Search for the cell housing the specified text and yield its (x, y) center coordinate. 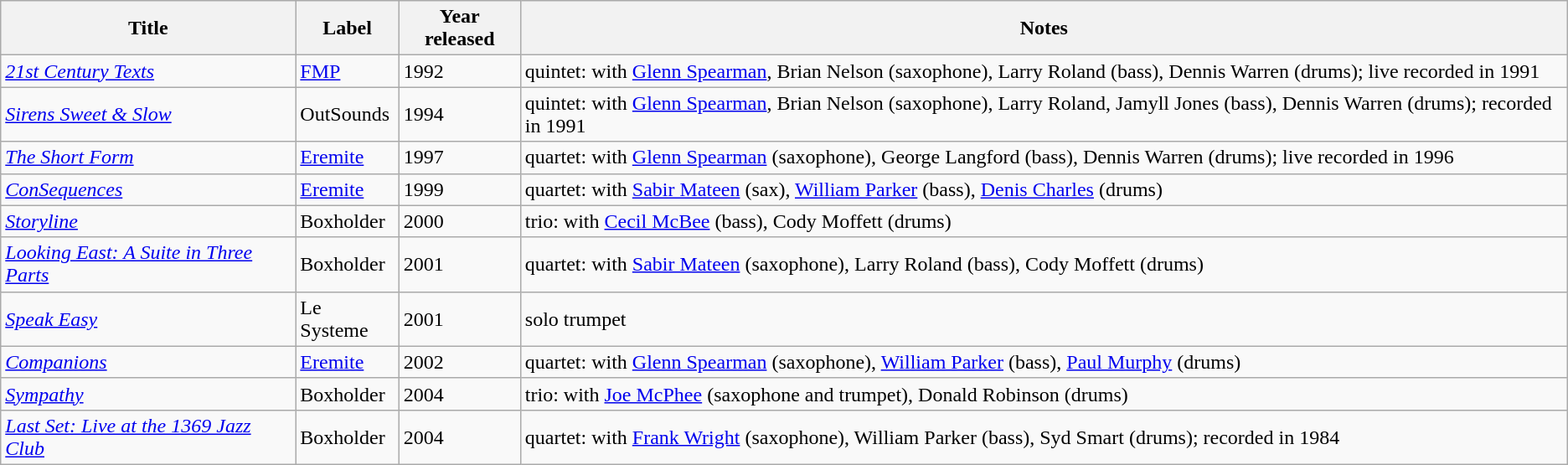
Le Systeme (347, 318)
trio: with Joe McPhee (saxophone and trumpet), Donald Robinson (drums) (1044, 394)
FMP (347, 71)
Sirens Sweet & Slow (148, 114)
quartet: with Sabir Mateen (sax), William Parker (bass), Denis Charles (drums) (1044, 189)
quartet: with Glenn Spearman (saxophone), William Parker (bass), Paul Murphy (drums) (1044, 362)
Looking East: A Suite in Three Parts (148, 265)
quartet: with Frank Wright (saxophone), William Parker (bass), Syd Smart (drums); recorded in 1984 (1044, 437)
OutSounds (347, 114)
2002 (459, 362)
2000 (459, 221)
trio: with Cecil McBee (bass), Cody Moffett (drums) (1044, 221)
1999 (459, 189)
1992 (459, 71)
Year released (459, 28)
1997 (459, 158)
Companions (148, 362)
ConSequences (148, 189)
quartet: with Sabir Mateen (saxophone), Larry Roland (bass), Cody Moffett (drums) (1044, 265)
Speak Easy (148, 318)
quintet: with Glenn Spearman, Brian Nelson (saxophone), Larry Roland (bass), Dennis Warren (drums); live recorded in 1991 (1044, 71)
quartet: with Glenn Spearman (saxophone), George Langford (bass), Dennis Warren (drums); live recorded in 1996 (1044, 158)
Sympathy (148, 394)
Label (347, 28)
Last Set: Live at the 1369 Jazz Club (148, 437)
solo trumpet (1044, 318)
Notes (1044, 28)
1994 (459, 114)
21st Century Texts (148, 71)
quintet: with Glenn Spearman, Brian Nelson (saxophone), Larry Roland, Jamyll Jones (bass), Dennis Warren (drums); recorded in 1991 (1044, 114)
Storyline (148, 221)
Title (148, 28)
The Short Form (148, 158)
